Return [X, Y] of the center of cell containing provided text 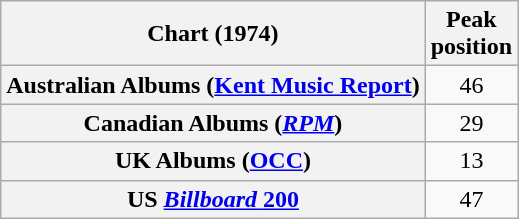
Peak position [471, 34]
47 [471, 199]
29 [471, 123]
UK Albums (OCC) [213, 161]
Chart (1974) [213, 34]
46 [471, 85]
Australian Albums (Kent Music Report) [213, 85]
US Billboard 200 [213, 199]
Canadian Albums (RPM) [213, 123]
13 [471, 161]
